Provide the (x, y) coordinate of the cell's center where the given text is located.  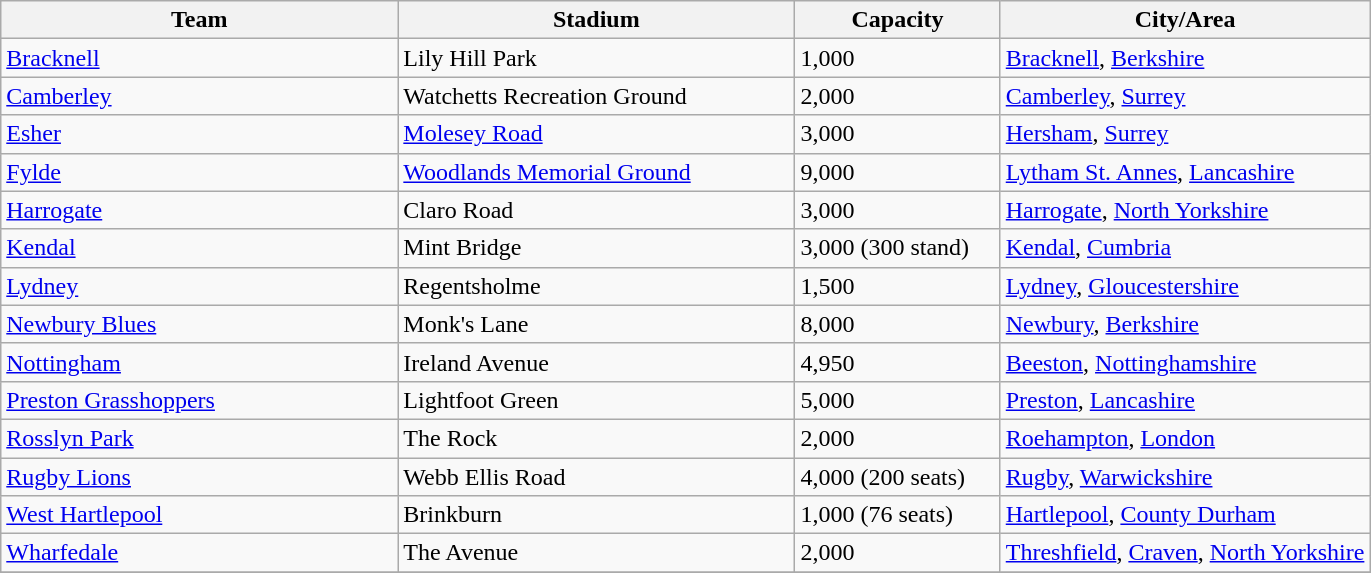
The Rock (596, 438)
Newbury Blues (200, 324)
1,000 (76 seats) (898, 515)
Preston, Lancashire (1185, 400)
Stadium (596, 20)
Lydney (200, 286)
Camberley (200, 96)
Wharfedale (200, 553)
Team (200, 20)
1,500 (898, 286)
Mint Bridge (596, 248)
Lightfoot Green (596, 400)
Nottingham (200, 362)
Roehampton, London (1185, 438)
City/Area (1185, 20)
Regentsholme (596, 286)
Kendal (200, 248)
Threshfield, Craven, North Yorkshire (1185, 553)
The Avenue (596, 553)
Beeston, Nottinghamshire (1185, 362)
1,000 (898, 58)
Monk's Lane (596, 324)
Hersham, Surrey (1185, 134)
Rugby Lions (200, 477)
Bracknell, Berkshire (1185, 58)
Ireland Avenue (596, 362)
5,000 (898, 400)
8,000 (898, 324)
4,000 (200 seats) (898, 477)
Camberley, Surrey (1185, 96)
3,000 (300 stand) (898, 248)
9,000 (898, 172)
Kendal, Cumbria (1185, 248)
Newbury, Berkshire (1185, 324)
Lily Hill Park (596, 58)
Woodlands Memorial Ground (596, 172)
Harrogate, North Yorkshire (1185, 210)
4,950 (898, 362)
Preston Grasshoppers (200, 400)
Esher (200, 134)
West Hartlepool (200, 515)
Lydney, Gloucestershire (1185, 286)
Rosslyn Park (200, 438)
Capacity (898, 20)
Fylde (200, 172)
Lytham St. Annes, Lancashire (1185, 172)
Hartlepool, County Durham (1185, 515)
Watchetts Recreation Ground (596, 96)
Webb Ellis Road (596, 477)
Claro Road (596, 210)
Harrogate (200, 210)
Rugby, Warwickshire (1185, 477)
Brinkburn (596, 515)
Bracknell (200, 58)
Molesey Road (596, 134)
